Pinpoint the cell where the given text exists, returning its (x, y) midpoint coordinate. 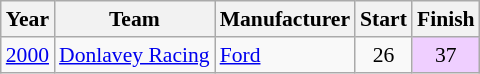
Donlavey Racing (134, 55)
Start (384, 19)
Manufacturer (285, 19)
Finish (446, 19)
2000 (28, 55)
Year (28, 19)
Team (134, 19)
Ford (285, 55)
37 (446, 55)
26 (384, 55)
